Extract the [X, Y] coordinate from the center of the cell holding the provided text.  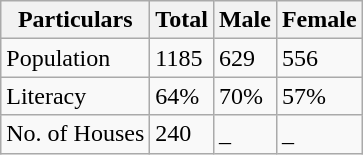
1185 [182, 58]
70% [244, 96]
Female [319, 20]
Male [244, 20]
No. of Houses [76, 134]
240 [182, 134]
556 [319, 58]
Particulars [76, 20]
57% [319, 96]
Total [182, 20]
64% [182, 96]
Population [76, 58]
Literacy [76, 96]
629 [244, 58]
